Output the [x, y] coordinate of the center of the cell containing the given text.  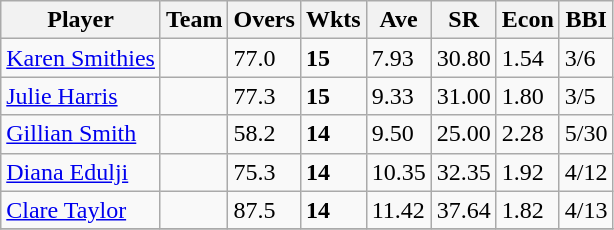
Clare Taylor [81, 210]
9.50 [398, 134]
30.80 [464, 58]
Karen Smithies [81, 58]
4/12 [586, 172]
1.82 [528, 210]
3/6 [586, 58]
Julie Harris [81, 96]
Gillian Smith [81, 134]
37.64 [464, 210]
2.28 [528, 134]
1.54 [528, 58]
Player [81, 20]
32.35 [464, 172]
Econ [528, 20]
11.42 [398, 210]
Team [194, 20]
25.00 [464, 134]
10.35 [398, 172]
31.00 [464, 96]
58.2 [264, 134]
Ave [398, 20]
5/30 [586, 134]
Overs [264, 20]
87.5 [264, 210]
1.92 [528, 172]
9.33 [398, 96]
77.0 [264, 58]
1.80 [528, 96]
7.93 [398, 58]
3/5 [586, 96]
Wkts [333, 20]
BBI [586, 20]
77.3 [264, 96]
4/13 [586, 210]
Diana Edulji [81, 172]
75.3 [264, 172]
SR [464, 20]
